Scan for the cell matching the given text and deliver its (X, Y) coordinate at center. 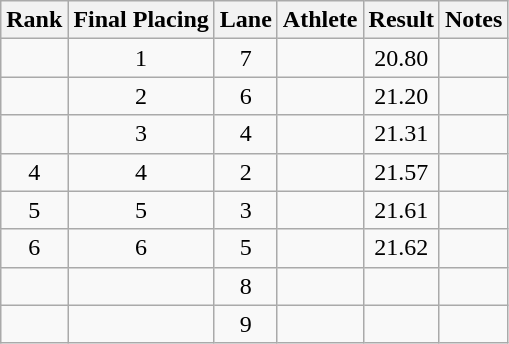
7 (246, 58)
1 (141, 58)
Lane (246, 20)
21.57 (401, 172)
20.80 (401, 58)
Final Placing (141, 20)
21.62 (401, 248)
9 (246, 324)
21.20 (401, 96)
Result (401, 20)
21.61 (401, 210)
Rank (34, 20)
21.31 (401, 134)
Notes (473, 20)
Athlete (320, 20)
8 (246, 286)
